Provide the (X, Y) coordinate of the cell's center where the given text is located.  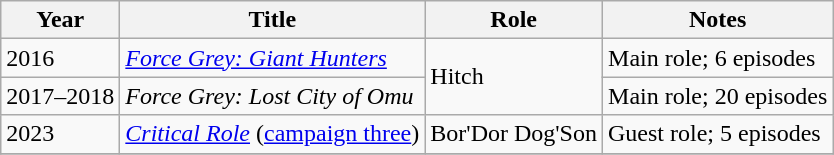
Title (272, 20)
Notes (718, 20)
Hitch (514, 77)
Main role; 6 episodes (718, 58)
Guest role; 5 episodes (718, 134)
2016 (60, 58)
Role (514, 20)
Main role; 20 episodes (718, 96)
2017–2018 (60, 96)
Critical Role (campaign three) (272, 134)
Year (60, 20)
Force Grey: Giant Hunters (272, 58)
Force Grey: Lost City of Omu (272, 96)
Bor'Dor Dog'Son (514, 134)
2023 (60, 134)
